Capture the cell that displays the provided text and extract its (X, Y) central coordinate. 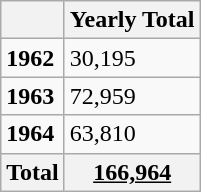
63,810 (132, 134)
30,195 (132, 58)
Yearly Total (132, 20)
1964 (33, 134)
Total (33, 172)
1963 (33, 96)
166,964 (132, 172)
1962 (33, 58)
72,959 (132, 96)
